Find where the given text appears and provide that cell's center as (x, y) coordinate. 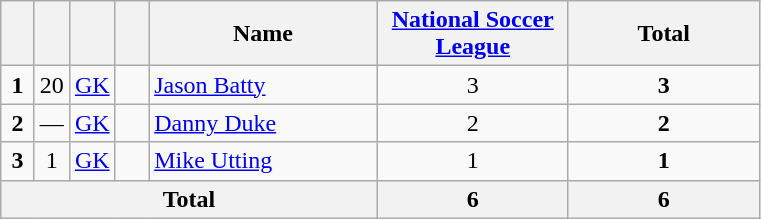
Mike Utting (264, 161)
Danny Duke (264, 123)
Name (264, 34)
— (52, 123)
20 (52, 85)
National Soccer League (472, 34)
Jason Batty (264, 85)
